Pinpoint the cell where the given text exists, returning its [x, y] midpoint coordinate. 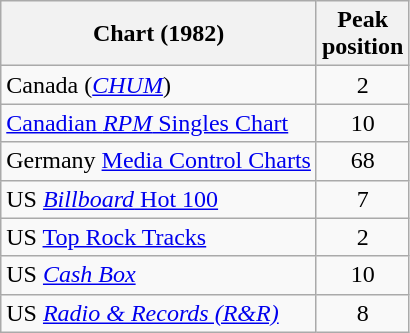
Canadian RPM Singles Chart [159, 123]
Chart (1982) [159, 34]
Germany Media Control Charts [159, 161]
US Top Rock Tracks [159, 237]
US Radio & Records (R&R) [159, 313]
7 [362, 199]
US Cash Box [159, 275]
US Billboard Hot 100 [159, 199]
68 [362, 161]
Canada (CHUM) [159, 85]
8 [362, 313]
Peakposition [362, 34]
